Return the (X, Y) coordinate for the center point of the cell that contains the specified text.  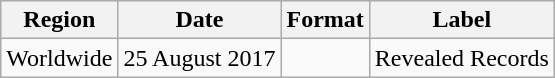
Worldwide (60, 58)
Region (60, 20)
Format (325, 20)
Date (200, 20)
Label (462, 20)
Revealed Records (462, 58)
25 August 2017 (200, 58)
